From the cell containing the given text, extract its center point as (X, Y) coordinate. 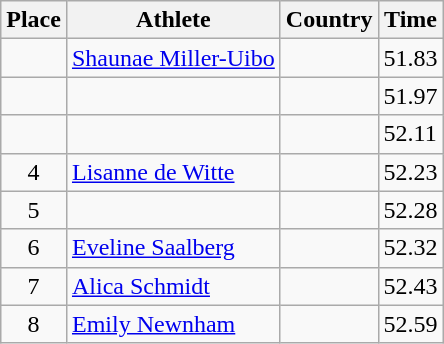
51.97 (410, 96)
Emily Newnham (173, 324)
7 (34, 286)
Alica Schmidt (173, 286)
Place (34, 20)
52.23 (410, 172)
6 (34, 248)
Athlete (173, 20)
4 (34, 172)
52.43 (410, 286)
Eveline Saalberg (173, 248)
Lisanne de Witte (173, 172)
51.83 (410, 58)
5 (34, 210)
52.28 (410, 210)
Shaunae Miller-Uibo (173, 58)
52.59 (410, 324)
8 (34, 324)
52.11 (410, 134)
52.32 (410, 248)
Country (329, 20)
Time (410, 20)
